Return the (x, y) coordinate for the center point of the cell that contains the specified text.  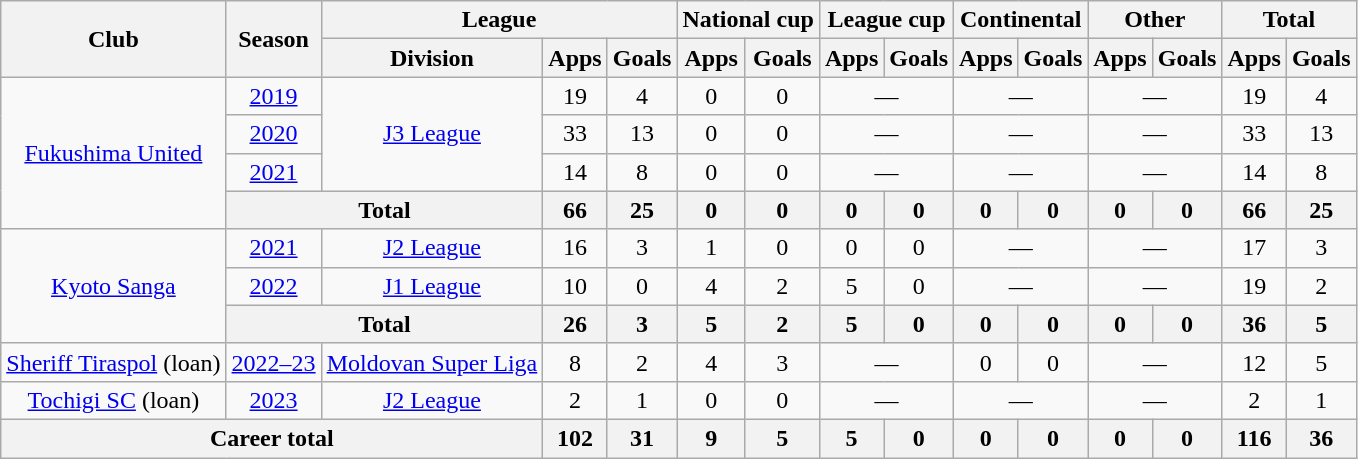
Other (1155, 20)
Season (274, 39)
2023 (274, 400)
26 (575, 324)
12 (1254, 362)
Tochigi SC (loan) (114, 400)
League cup (886, 20)
2022–23 (274, 362)
9 (711, 438)
Club (114, 39)
Division (432, 58)
102 (575, 438)
League (499, 20)
Career total (272, 438)
2020 (274, 134)
Continental (1021, 20)
16 (575, 248)
2019 (274, 96)
National cup (748, 20)
J1 League (432, 286)
116 (1254, 438)
Fukushima United (114, 153)
31 (642, 438)
2022 (274, 286)
Sheriff Tiraspol (loan) (114, 362)
J3 League (432, 134)
Moldovan Super Liga (432, 362)
17 (1254, 248)
10 (575, 286)
Kyoto Sanga (114, 286)
